Output the (X, Y) coordinate of the center of the cell containing the given text.  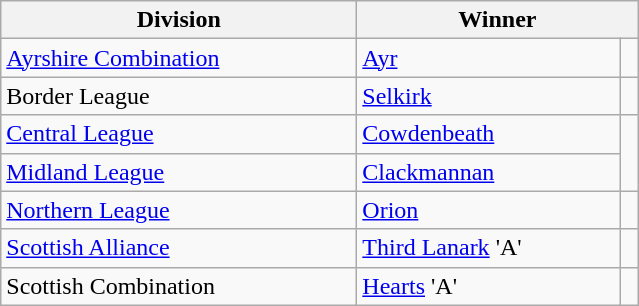
Ayrshire Combination (179, 58)
Ayr (489, 58)
Scottish Combination (179, 286)
Division (179, 20)
Northern League (179, 210)
Cowdenbeath (489, 134)
Clackmannan (489, 172)
Central League (179, 134)
Scottish Alliance (179, 248)
Border League (179, 96)
Third Lanark 'A' (489, 248)
Selkirk (489, 96)
Hearts 'A' (489, 286)
Midland League (179, 172)
Winner (498, 20)
Orion (489, 210)
